For the text-containing cell, return its midpoint in (X, Y) coordinate format. 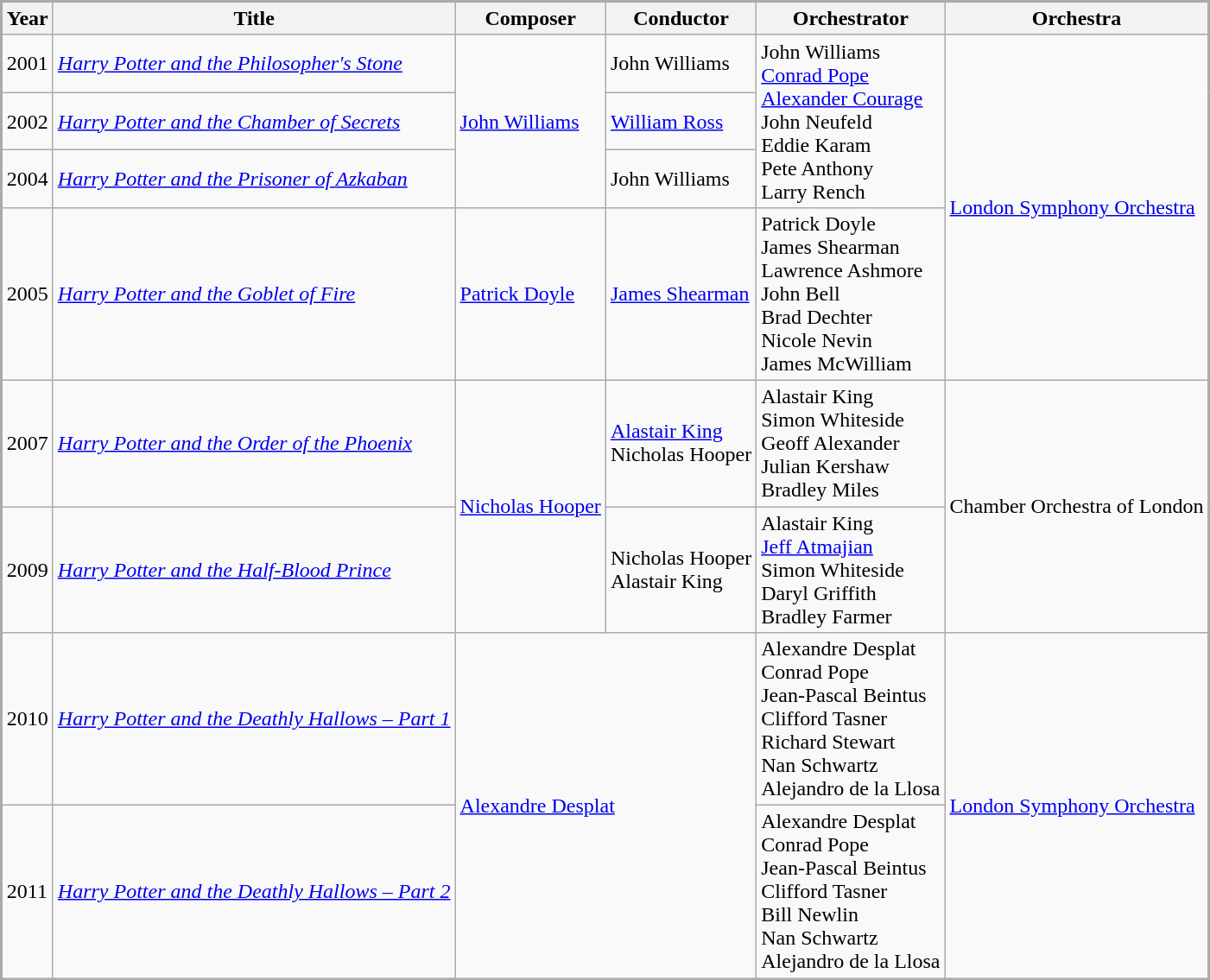
Harry Potter and the Philosopher's Stone (254, 64)
Alastair KingSimon WhitesideGeoff AlexanderJulian KershawBradley Miles (851, 443)
2002 (28, 121)
Year (28, 19)
Harry Potter and the Prisoner of Azkaban (254, 180)
Composer (530, 19)
John WilliamsConrad PopeAlexander CourageJohn NeufeldEddie KaramPete AnthonyLarry Rench (851, 121)
Chamber Orchestra of London (1077, 506)
Harry Potter and the Goblet of Fire (254, 294)
William Ross (681, 121)
Alexandre DesplatConrad PopeJean-Pascal BeintusClifford TasnerRichard StewartNan SchwartzAlejandro de la Llosa (851, 719)
Alexandre Desplat (606, 806)
Conductor (681, 19)
Harry Potter and the Chamber of Secrets (254, 121)
Harry Potter and the Deathly Hallows – Part 2 (254, 893)
Orchestrator (851, 19)
Nicholas Hooper (530, 506)
Orchestra (1077, 19)
James Shearman (681, 294)
Harry Potter and the Deathly Hallows – Part 1 (254, 719)
2011 (28, 893)
2001 (28, 64)
2004 (28, 180)
Nicholas HooperAlastair King (681, 569)
Patrick Doyle (530, 294)
Alastair KingNicholas Hooper (681, 443)
2009 (28, 569)
Alastair KingJeff AtmajianSimon WhitesideDaryl GriffithBradley Farmer (851, 569)
Alexandre DesplatConrad PopeJean-Pascal BeintusClifford TasnerBill NewlinNan SchwartzAlejandro de la Llosa (851, 893)
Harry Potter and the Order of the Phoenix (254, 443)
Title (254, 19)
2007 (28, 443)
Patrick DoyleJames ShearmanLawrence AshmoreJohn BellBrad DechterNicole NevinJames McWilliam (851, 294)
2010 (28, 719)
Harry Potter and the Half-Blood Prince (254, 569)
2005 (28, 294)
